Scan for the cell matching the given text and deliver its (x, y) coordinate at center. 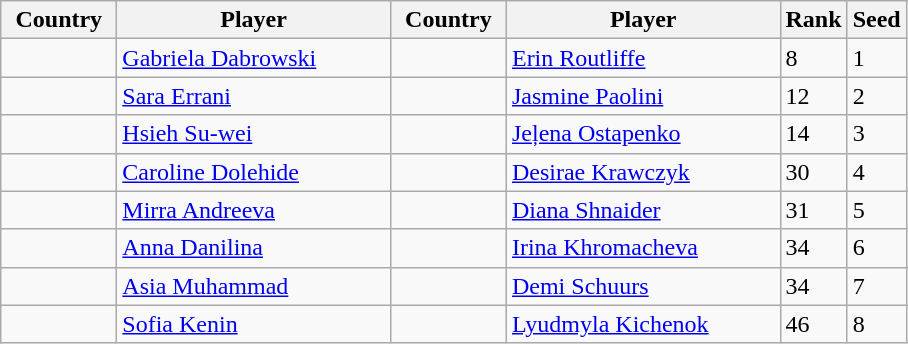
Caroline Dolehide (254, 172)
46 (814, 324)
5 (876, 210)
Sara Errani (254, 96)
Gabriela Dabrowski (254, 58)
2 (876, 96)
3 (876, 134)
7 (876, 286)
Jeļena Ostapenko (643, 134)
31 (814, 210)
Rank (814, 20)
30 (814, 172)
Demi Schuurs (643, 286)
Jasmine Paolini (643, 96)
Sofia Kenin (254, 324)
Hsieh Su-wei (254, 134)
Seed (876, 20)
Mirra Andreeva (254, 210)
Diana Shnaider (643, 210)
Desirae Krawczyk (643, 172)
Anna Danilina (254, 248)
Irina Khromacheva (643, 248)
14 (814, 134)
1 (876, 58)
6 (876, 248)
12 (814, 96)
Asia Muhammad (254, 286)
Erin Routliffe (643, 58)
4 (876, 172)
Lyudmyla Kichenok (643, 324)
